From the cell containing the given text, extract its center point as [X, Y] coordinate. 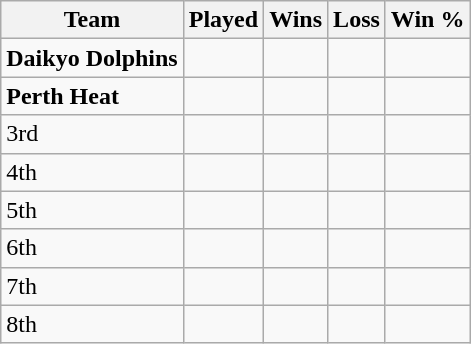
Wins [296, 20]
Win % [428, 20]
Loss [357, 20]
Team [92, 20]
3rd [92, 134]
8th [92, 324]
5th [92, 210]
Perth Heat [92, 96]
4th [92, 172]
Played [223, 20]
Daikyo Dolphins [92, 58]
6th [92, 248]
7th [92, 286]
